Detect which cell encompasses the target text, then output its (X, Y) center coordinate. 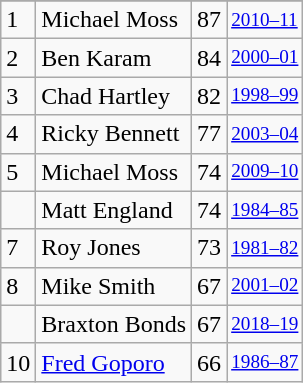
Mike Smith (114, 286)
Matt England (114, 210)
10 (18, 362)
2003–04 (265, 134)
82 (210, 96)
Chad Hartley (114, 96)
4 (18, 134)
8 (18, 286)
87 (210, 20)
Roy Jones (114, 248)
Ben Karam (114, 58)
2 (18, 58)
2001–02 (265, 286)
7 (18, 248)
2010–11 (265, 20)
Ricky Bennett (114, 134)
3 (18, 96)
1984–85 (265, 210)
5 (18, 172)
66 (210, 362)
Fred Goporo (114, 362)
1986–87 (265, 362)
2018–19 (265, 324)
77 (210, 134)
1981–82 (265, 248)
2000–01 (265, 58)
73 (210, 248)
1 (18, 20)
1998–99 (265, 96)
2009–10 (265, 172)
Braxton Bonds (114, 324)
84 (210, 58)
